Extract the [X, Y] coordinate from the center of the cell holding the provided text.  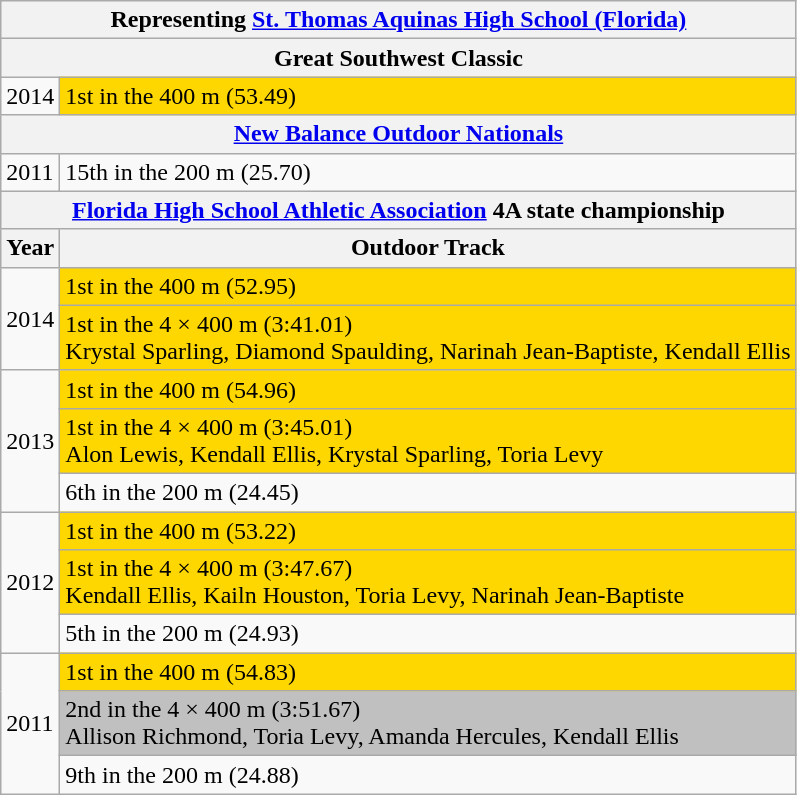
Year [30, 248]
1st in the 4 × 400 m (3:45.01)Alon Lewis, Kendall Ellis, Krystal Sparling, Toria Levy [428, 440]
2012 [30, 582]
15th in the 200 m (25.70) [428, 172]
2nd in the 4 × 400 m (3:51.67)Allison Richmond, Toria Levy, Amanda Hercules, Kendall Ellis [428, 724]
Florida High School Athletic Association 4A state championship [398, 210]
Great Southwest Classic [398, 58]
1st in the 400 m (53.49) [428, 96]
1st in the 4 × 400 m (3:41.01)Krystal Sparling, Diamond Spaulding, Narinah Jean-Baptiste, Kendall Ellis [428, 338]
6th in the 200 m (24.45) [428, 492]
1st in the 4 × 400 m (3:47.67)Kendall Ellis, Kailn Houston, Toria Levy, Narinah Jean-Baptiste [428, 582]
2013 [30, 440]
1st in the 400 m (52.95) [428, 286]
Outdoor Track [428, 248]
9th in the 200 m (24.88) [428, 775]
1st in the 400 m (53.22) [428, 531]
New Balance Outdoor Nationals [398, 134]
Representing St. Thomas Aquinas High School (Florida) [398, 20]
1st in the 400 m (54.83) [428, 672]
1st in the 400 m (54.96) [428, 389]
5th in the 200 m (24.93) [428, 634]
